Identify which cell holds the provided text, then report its (X, Y) central coordinate. 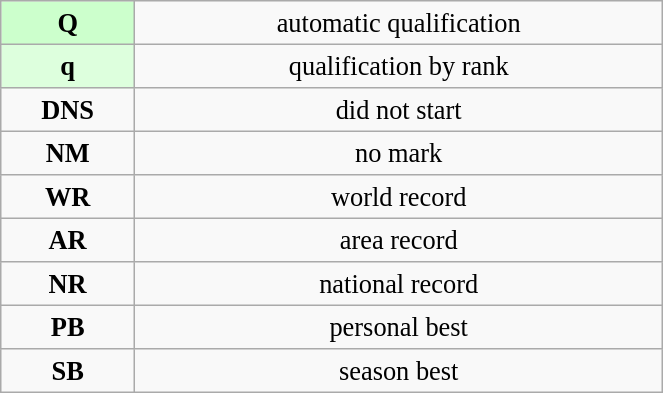
world record (399, 197)
Q (68, 22)
SB (68, 371)
AR (68, 240)
PB (68, 327)
WR (68, 197)
no mark (399, 153)
NR (68, 284)
national record (399, 284)
personal best (399, 327)
automatic qualification (399, 22)
q (68, 66)
NM (68, 153)
DNS (68, 109)
did not start (399, 109)
qualification by rank (399, 66)
season best (399, 371)
area record (399, 240)
